Extract the (X, Y) coordinate from the center of the cell holding the provided text.  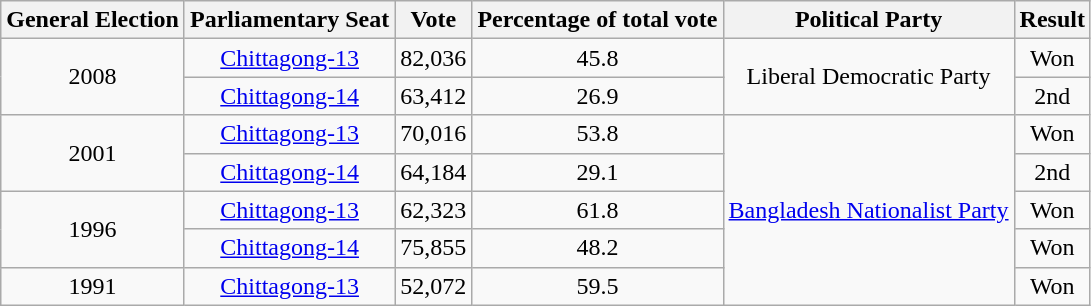
45.8 (598, 58)
Political Party (868, 20)
82,036 (434, 58)
Result (1052, 20)
70,016 (434, 134)
Parliamentary Seat (289, 20)
52,072 (434, 286)
26.9 (598, 96)
59.5 (598, 286)
53.8 (598, 134)
1991 (93, 286)
61.8 (598, 210)
63,412 (434, 96)
General Election (93, 20)
29.1 (598, 172)
75,855 (434, 248)
62,323 (434, 210)
Liberal Democratic Party (868, 77)
1996 (93, 229)
48.2 (598, 248)
2001 (93, 153)
Vote (434, 20)
64,184 (434, 172)
Percentage of total vote (598, 20)
2008 (93, 77)
Bangladesh Nationalist Party (868, 210)
